Output the (x, y) coordinate of the center of the cell containing the given text.  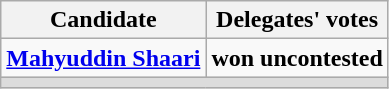
Delegates' votes (297, 20)
Candidate (104, 20)
Mahyuddin Shaari (104, 58)
won uncontested (297, 58)
